Pinpoint the cell where the given text exists, returning its [x, y] midpoint coordinate. 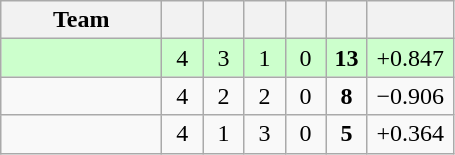
8 [346, 96]
Team [82, 20]
+0.364 [410, 134]
13 [346, 58]
+0.847 [410, 58]
5 [346, 134]
−0.906 [410, 96]
